Provide the [X, Y] coordinate of the cell's center where the given text is located.  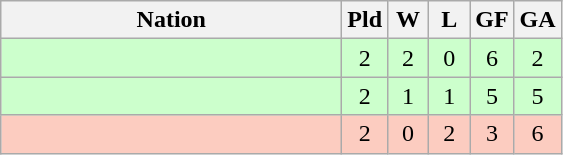
Pld [365, 20]
L [450, 20]
Nation [172, 20]
3 [492, 134]
GF [492, 20]
GA [538, 20]
W [408, 20]
